Determine the (X, Y) coordinate at the center of the cell enclosing the given text.  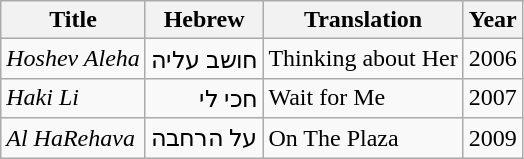
2006 (492, 59)
Translation (363, 20)
On The Plaza (363, 138)
חושב עליה (204, 59)
חכי לי (204, 98)
Year (492, 20)
Hebrew (204, 20)
Wait for Me (363, 98)
Al HaRehava (74, 138)
על הרחבה (204, 138)
Haki Li (74, 98)
2009 (492, 138)
2007 (492, 98)
Hoshev Aleha (74, 59)
Thinking about Her (363, 59)
Title (74, 20)
